Locate the cell with the specified text and output its [x, y] center coordinate. 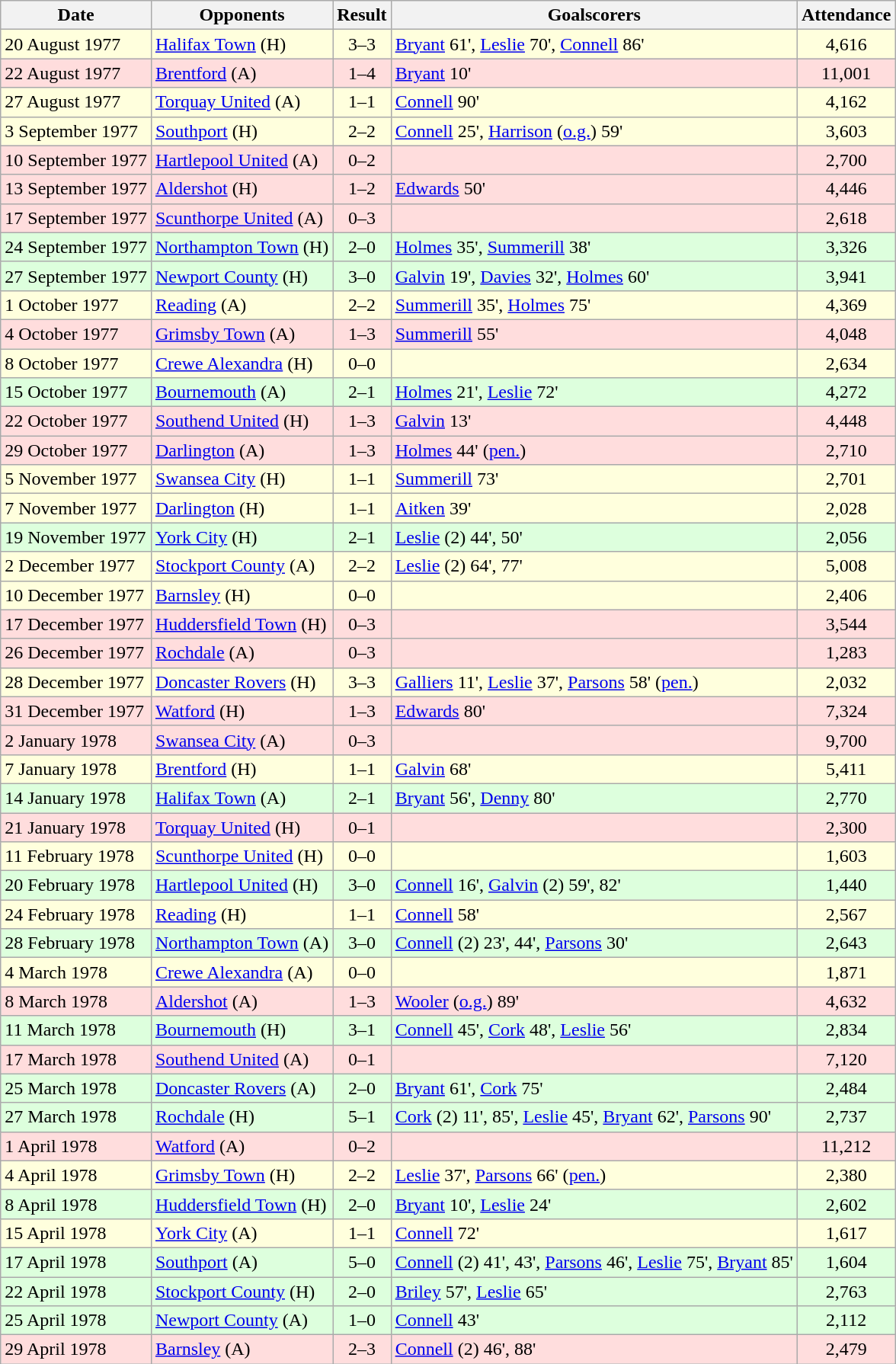
15 April 1978 [76, 1233]
7 November 1977 [76, 508]
4,048 [846, 334]
1,617 [846, 1233]
Connell 43' [594, 1321]
York City (H) [242, 537]
1,603 [846, 857]
Connell 16', Galvin (2) 59', 82' [594, 885]
17 April 1978 [76, 1262]
2,770 [846, 798]
27 August 1977 [76, 102]
2,479 [846, 1350]
Darlington (H) [242, 508]
Torquay United (H) [242, 827]
Bournemouth (A) [242, 392]
Brentford (A) [242, 73]
2,737 [846, 1117]
7 January 1978 [76, 769]
Connell (2) 23', 44', Parsons 30' [594, 943]
Southend United (A) [242, 1059]
21 January 1978 [76, 827]
4,616 [846, 44]
10 December 1977 [76, 595]
27 September 1977 [76, 276]
Newport County (H) [242, 276]
4,632 [846, 1001]
2,643 [846, 943]
11,001 [846, 73]
3,941 [846, 276]
2,763 [846, 1292]
Stockport County (H) [242, 1292]
22 April 1978 [76, 1292]
Doncaster Rovers (H) [242, 682]
Galvin 19', Davies 32', Holmes 60' [594, 276]
4,446 [846, 189]
2,634 [846, 363]
1–0 [362, 1321]
Galvin 68' [594, 769]
Reading (A) [242, 305]
Barnsley (H) [242, 595]
1,283 [846, 653]
29 April 1978 [76, 1350]
5–0 [362, 1262]
3,603 [846, 131]
Halifax Town (H) [242, 44]
Torquay United (A) [242, 102]
5 November 1977 [76, 479]
1–2 [362, 189]
4 October 1977 [76, 334]
Connell 58' [594, 914]
Bryant 61', Cork 75' [594, 1088]
Opponents [242, 15]
11,212 [846, 1146]
Hartlepool United (A) [242, 160]
Watford (A) [242, 1146]
11 February 1978 [76, 857]
Halifax Town (A) [242, 798]
Aldershot (H) [242, 189]
25 April 1978 [76, 1321]
19 November 1977 [76, 537]
22 October 1977 [76, 421]
Barnsley (A) [242, 1350]
2,484 [846, 1088]
Galvin 13' [594, 421]
Hartlepool United (H) [242, 885]
Holmes 44' (pen.) [594, 450]
Summerill 35', Holmes 75' [594, 305]
2,701 [846, 479]
Darlington (A) [242, 450]
24 September 1977 [76, 247]
22 August 1977 [76, 73]
14 January 1978 [76, 798]
2–3 [362, 1350]
Attendance [846, 15]
2,700 [846, 160]
17 December 1977 [76, 624]
Aldershot (A) [242, 1001]
20 August 1977 [76, 44]
Reading (H) [242, 914]
4,162 [846, 102]
Briley 57', Leslie 65' [594, 1292]
7,324 [846, 711]
Crewe Alexandra (H) [242, 363]
7,120 [846, 1059]
3–1 [362, 1030]
Northampton Town (A) [242, 943]
Goalscorers [594, 15]
Watford (H) [242, 711]
Leslie 37', Parsons 66' (pen.) [594, 1175]
Galliers 11', Leslie 37', Parsons 58' (pen.) [594, 682]
Summerill 73' [594, 479]
Date [76, 15]
2,056 [846, 537]
2,032 [846, 682]
2,567 [846, 914]
Bournemouth (H) [242, 1030]
Southport (A) [242, 1262]
4 March 1978 [76, 972]
1–4 [362, 73]
28 February 1978 [76, 943]
Bryant 10' [594, 73]
Swansea City (A) [242, 740]
2,834 [846, 1030]
1 October 1977 [76, 305]
29 October 1977 [76, 450]
Crewe Alexandra (A) [242, 972]
1 April 1978 [76, 1146]
Result [362, 15]
Rochdale (A) [242, 653]
5,008 [846, 566]
Holmes 35', Summerill 38' [594, 247]
Holmes 21', Leslie 72' [594, 392]
Newport County (A) [242, 1321]
1,604 [846, 1262]
Bryant 61', Leslie 70', Connell 86' [594, 44]
Connell 25', Harrison (o.g.) 59' [594, 131]
25 March 1978 [76, 1088]
Connell 72' [594, 1233]
2,602 [846, 1204]
2,300 [846, 827]
Edwards 50' [594, 189]
27 March 1978 [76, 1117]
4 April 1978 [76, 1175]
5,411 [846, 769]
York City (A) [242, 1233]
5–1 [362, 1117]
10 September 1977 [76, 160]
2,112 [846, 1321]
Connell 90' [594, 102]
Bryant 10', Leslie 24' [594, 1204]
4,448 [846, 421]
Leslie (2) 64', 77' [594, 566]
2 December 1977 [76, 566]
8 October 1977 [76, 363]
24 February 1978 [76, 914]
4,272 [846, 392]
Cork (2) 11', 85', Leslie 45', Bryant 62', Parsons 90' [594, 1117]
Southend United (H) [242, 421]
Edwards 80' [594, 711]
Scunthorpe United (A) [242, 218]
Brentford (H) [242, 769]
Leslie (2) 44', 50' [594, 537]
Scunthorpe United (H) [242, 857]
20 February 1978 [76, 885]
2,618 [846, 218]
11 March 1978 [76, 1030]
3,544 [846, 624]
3 September 1977 [76, 131]
Wooler (o.g.) 89' [594, 1001]
2,710 [846, 450]
Doncaster Rovers (A) [242, 1088]
31 December 1977 [76, 711]
Connell (2) 41', 43', Parsons 46', Leslie 75', Bryant 85' [594, 1262]
Swansea City (H) [242, 479]
8 April 1978 [76, 1204]
17 March 1978 [76, 1059]
Aitken 39' [594, 508]
Grimsby Town (H) [242, 1175]
15 October 1977 [76, 392]
2,406 [846, 595]
17 September 1977 [76, 218]
2 January 1978 [76, 740]
Bryant 56', Denny 80' [594, 798]
13 September 1977 [76, 189]
Connell (2) 46', 88' [594, 1350]
Grimsby Town (A) [242, 334]
Rochdale (H) [242, 1117]
2,380 [846, 1175]
1,871 [846, 972]
4,369 [846, 305]
Southport (H) [242, 131]
Connell 45', Cork 48', Leslie 56' [594, 1030]
8 March 1978 [76, 1001]
9,700 [846, 740]
3,326 [846, 247]
Stockport County (A) [242, 566]
Summerill 55' [594, 334]
2,028 [846, 508]
26 December 1977 [76, 653]
1,440 [846, 885]
28 December 1977 [76, 682]
Northampton Town (H) [242, 247]
